Output the (x, y) coordinate of the center of the cell containing the given text.  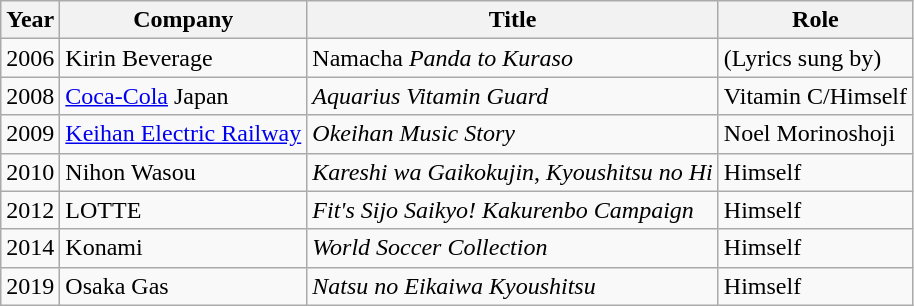
Okeihan Music Story (513, 134)
Noel Morinoshoji (815, 134)
Company (184, 20)
Role (815, 20)
Kirin Beverage (184, 58)
Vitamin C/Himself (815, 96)
Kareshi wa Gaikokujin, Kyoushitsu no Hi (513, 172)
Fit's Sijo Saikyo! Kakurenbo Campaign (513, 210)
2009 (30, 134)
Year (30, 20)
Aquarius Vitamin Guard (513, 96)
Namacha Panda to Kuraso (513, 58)
2010 (30, 172)
World Soccer Collection (513, 248)
Nihon Wasou (184, 172)
2014 (30, 248)
2006 (30, 58)
2008 (30, 96)
2019 (30, 286)
Title (513, 20)
Natsu no Eikaiwa Kyoushitsu (513, 286)
(Lyrics sung by) (815, 58)
Konami (184, 248)
Keihan Electric Railway (184, 134)
Osaka Gas (184, 286)
LOTTE (184, 210)
2012 (30, 210)
Coca-Cola Japan (184, 96)
